Output the [X, Y] coordinate of the center of the cell containing the given text.  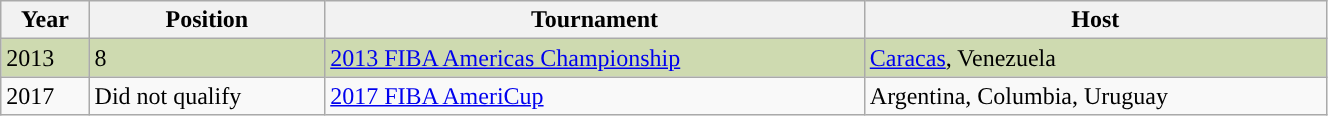
Year [45, 20]
Tournament [595, 20]
Host [1095, 20]
Argentina, Columbia, Uruguay [1095, 96]
Did not qualify [207, 96]
2013 [45, 58]
8 [207, 58]
2013 FIBA Americas Championship [595, 58]
2017 FIBA AmeriCup [595, 96]
Caracas, Venezuela [1095, 58]
Position [207, 20]
2017 [45, 96]
